Detect which cell encompasses the target text, then output its [x, y] center coordinate. 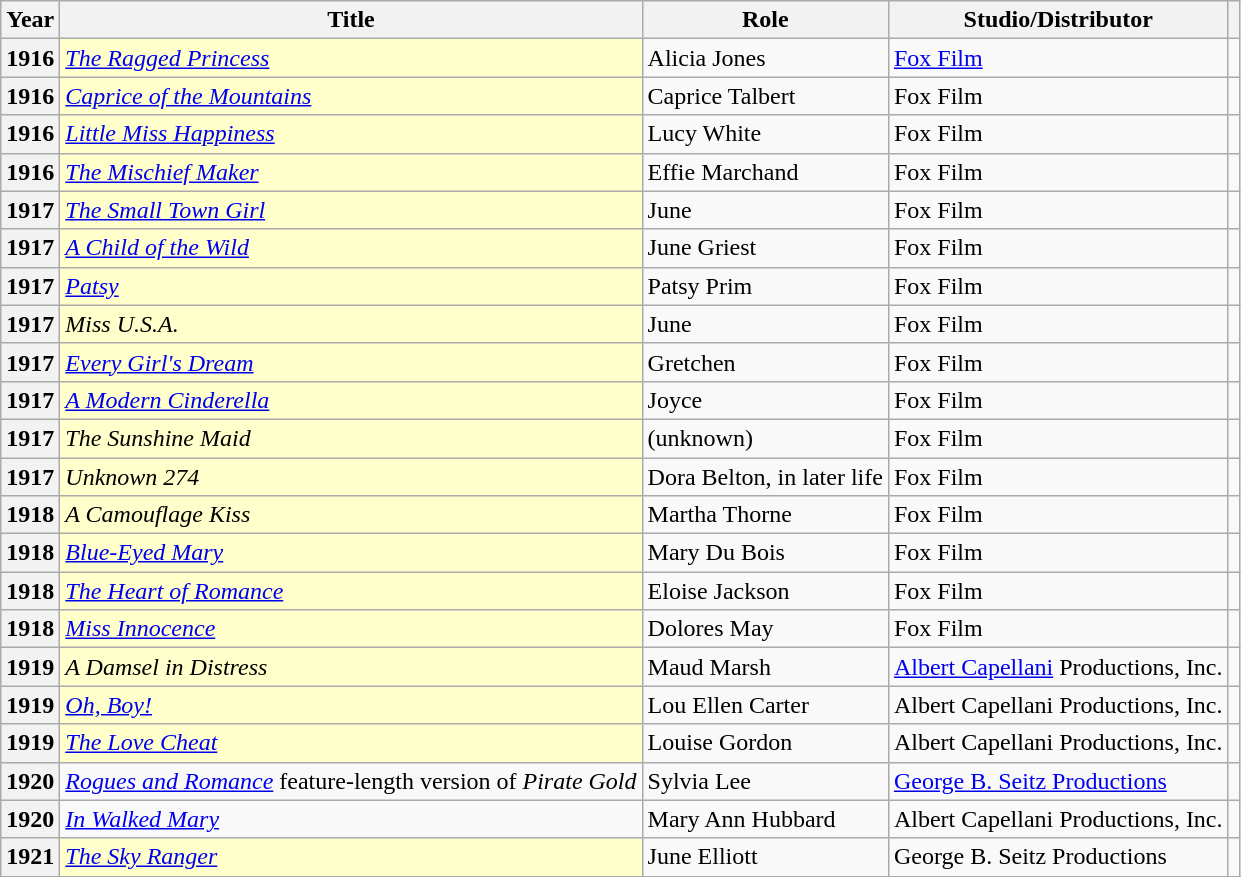
Dora Belton, in later life [765, 477]
Mary Du Bois [765, 553]
Lou Ellen Carter [765, 705]
Martha Thorne [765, 515]
Role [765, 20]
Maud Marsh [765, 667]
Patsy Prim [765, 286]
A Damsel in Distress [351, 667]
1921 [30, 857]
June Griest [765, 248]
Studio/Distributor [1058, 20]
Effie Marchand [765, 172]
The Mischief Maker [351, 172]
Unknown 274 [351, 477]
(unknown) [765, 438]
June Elliott [765, 857]
Every Girl's Dream [351, 362]
Joyce [765, 400]
The Heart of Romance [351, 591]
Title [351, 20]
Little Miss Happiness [351, 134]
Louise Gordon [765, 743]
In Walked Mary [351, 819]
Alicia Jones [765, 58]
The Sunshine Maid [351, 438]
Oh, Boy! [351, 705]
A Modern Cinderella [351, 400]
A Camouflage Kiss [351, 515]
The Small Town Girl [351, 210]
The Ragged Princess [351, 58]
A Child of the Wild [351, 248]
Sylvia Lee [765, 781]
Patsy [351, 286]
Mary Ann Hubbard [765, 819]
Miss U.S.A. [351, 324]
Lucy White [765, 134]
Caprice Talbert [765, 96]
Dolores May [765, 629]
Miss Innocence [351, 629]
Eloise Jackson [765, 591]
Blue-Eyed Mary [351, 553]
Rogues and Romance feature-length version of Pirate Gold [351, 781]
The Sky Ranger [351, 857]
The Love Cheat [351, 743]
Caprice of the Mountains [351, 96]
Year [30, 20]
Gretchen [765, 362]
